Detect which cell encompasses the target text, then output its [X, Y] center coordinate. 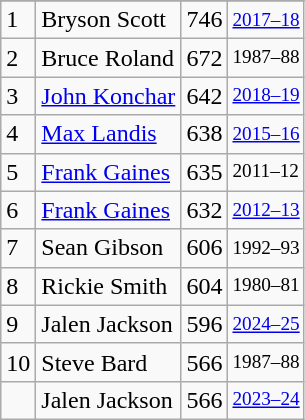
9 [18, 324]
John Konchar [108, 96]
Bryson Scott [108, 20]
Max Landis [108, 134]
2015–16 [266, 134]
2023–24 [266, 400]
2011–12 [266, 172]
Bruce Roland [108, 58]
604 [204, 286]
635 [204, 172]
Rickie Smith [108, 286]
606 [204, 248]
672 [204, 58]
5 [18, 172]
632 [204, 210]
638 [204, 134]
10 [18, 362]
746 [204, 20]
2024–25 [266, 324]
1980–81 [266, 286]
8 [18, 286]
2 [18, 58]
2012–13 [266, 210]
2017–18 [266, 20]
6 [18, 210]
7 [18, 248]
1992–93 [266, 248]
3 [18, 96]
596 [204, 324]
Sean Gibson [108, 248]
1 [18, 20]
4 [18, 134]
2018–19 [266, 96]
642 [204, 96]
Steve Bard [108, 362]
